For the text-containing cell, return its midpoint in (X, Y) coordinate format. 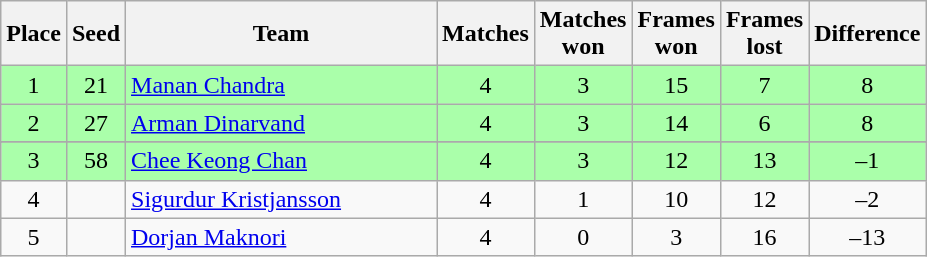
6 (764, 123)
58 (96, 161)
21 (96, 85)
–1 (868, 161)
Arman Dinarvand (282, 123)
16 (764, 237)
7 (764, 85)
Matches won (583, 34)
Seed (96, 34)
Chee Keong Chan (282, 161)
Frames lost (764, 34)
5 (34, 237)
Place (34, 34)
–13 (868, 237)
2 (34, 123)
Manan Chandra (282, 85)
13 (764, 161)
–2 (868, 199)
27 (96, 123)
Matches (486, 34)
10 (676, 199)
14 (676, 123)
0 (583, 237)
Team (282, 34)
Frames won (676, 34)
15 (676, 85)
Dorjan Maknori (282, 237)
Difference (868, 34)
Sigurdur Kristjansson (282, 199)
